Search for the cell housing the specified text and yield its [X, Y] center coordinate. 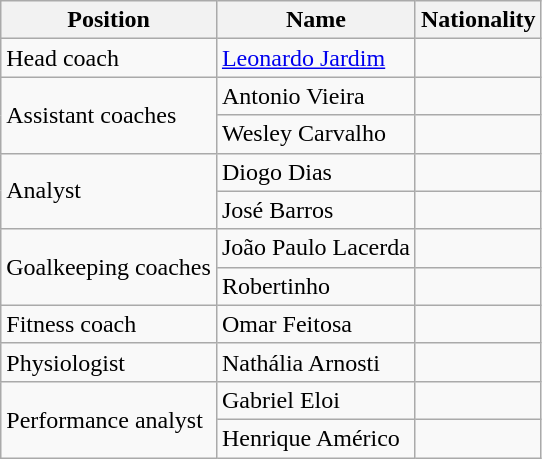
Position [109, 20]
João Paulo Lacerda [316, 248]
Fitness coach [109, 324]
Name [316, 20]
Robertinho [316, 286]
Analyst [109, 191]
Performance analyst [109, 419]
Gabriel Eloi [316, 400]
Diogo Dias [316, 172]
Wesley Carvalho [316, 134]
Head coach [109, 58]
Goalkeeping coaches [109, 267]
José Barros [316, 210]
Leonardo Jardim [316, 58]
Nathália Arnosti [316, 362]
Antonio Vieira [316, 96]
Physiologist [109, 362]
Nationality [478, 20]
Omar Feitosa [316, 324]
Assistant coaches [109, 115]
Henrique Américo [316, 438]
